Scan for the cell matching the given text and deliver its [X, Y] coordinate at center. 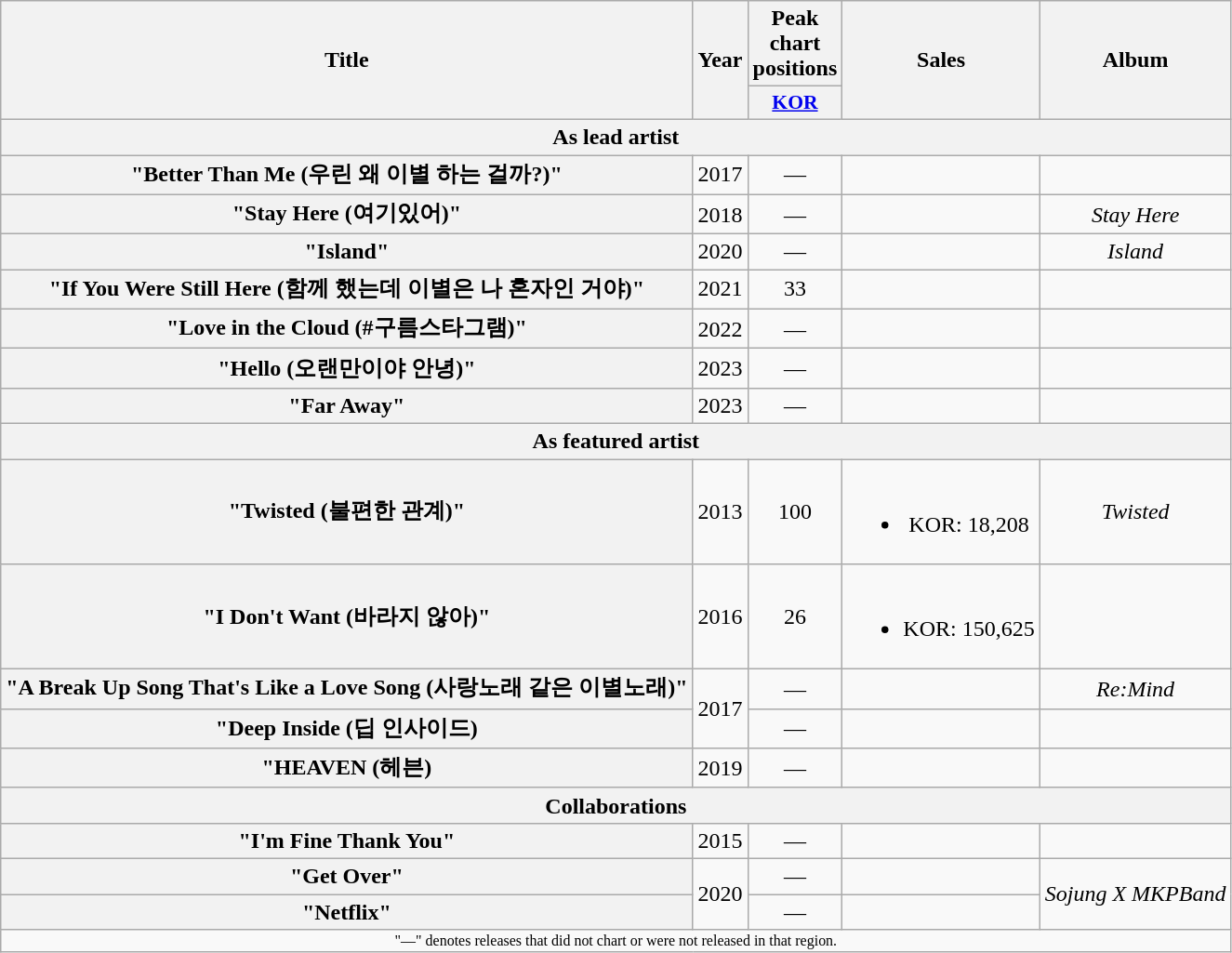
KOR: 150,625 [941, 617]
"Hello (오랜만이야 안녕)" [347, 368]
"Better Than Me (우린 왜 이별 하는 걸까?)" [347, 175]
100 [795, 511]
"I'm Fine Thank You" [347, 840]
"Twisted (불편한 관계)" [347, 511]
Stay Here [1135, 214]
Collaborations [616, 805]
Re:Mind [1135, 690]
"Deep Inside (딥 인사이드) [347, 729]
"Netflix" [347, 912]
2022 [720, 329]
"I Don't Want (바라지 않아)" [347, 617]
"Stay Here (여기있어)" [347, 214]
2016 [720, 617]
Twisted [1135, 511]
Title [347, 60]
Island [1135, 252]
Album [1135, 60]
"Far Away" [347, 405]
2019 [720, 768]
33 [795, 290]
2018 [720, 214]
Peak chart positions [795, 44]
2021 [720, 290]
"HEAVEN (헤븐) [347, 768]
"Island" [347, 252]
"Love in the Cloud (#구름스타그램)" [347, 329]
Year [720, 60]
Sales [941, 60]
Sojung X MKPBand [1135, 893]
26 [795, 617]
"Get Over" [347, 876]
KOR [795, 103]
"A Break Up Song That's Like a Love Song (사랑노래 같은 이별노래)" [347, 690]
KOR: 18,208 [941, 511]
2015 [720, 840]
2013 [720, 511]
As lead artist [616, 137]
"—" denotes releases that did not chart or were not released in that region. [616, 941]
As featured artist [616, 441]
"If You Were Still Here (함께 했는데 이별은 나 혼자인 거야)" [347, 290]
